Provide the [X, Y] coordinate of the cell's center where the given text is located.  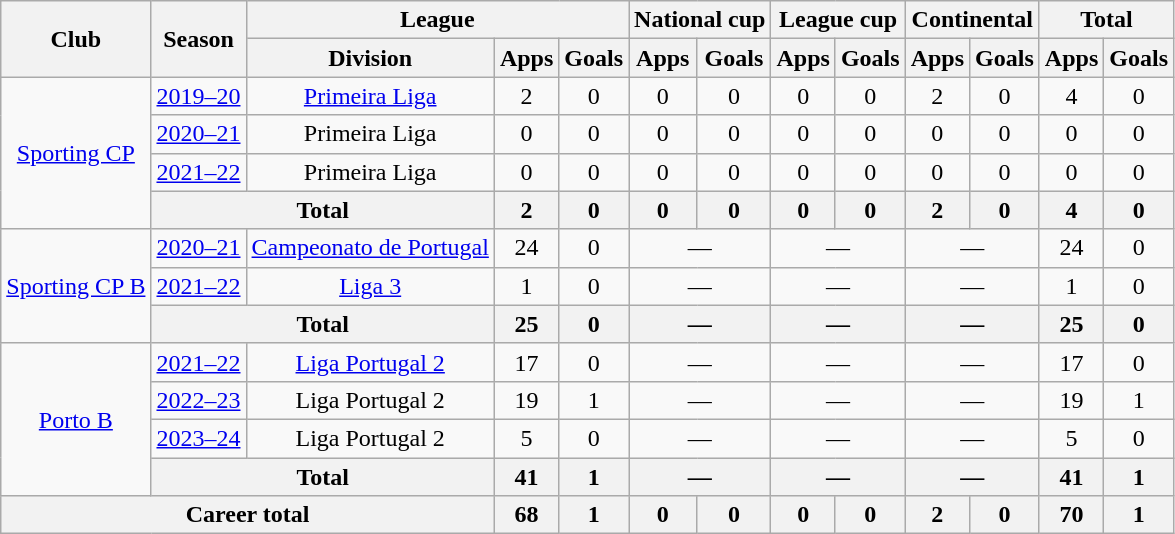
Liga 3 [370, 286]
Division [370, 58]
2023–24 [198, 438]
Sporting CP [76, 153]
Porto B [76, 419]
National cup [700, 20]
70 [1071, 515]
Career total [248, 515]
Continental [972, 20]
Season [198, 39]
2019–20 [198, 96]
Club [76, 39]
League [438, 20]
Campeonato de Portugal [370, 248]
League cup [838, 20]
Sporting CP B [76, 286]
68 [526, 515]
2022–23 [198, 400]
